Pinpoint the cell where the given text exists, returning its (X, Y) midpoint coordinate. 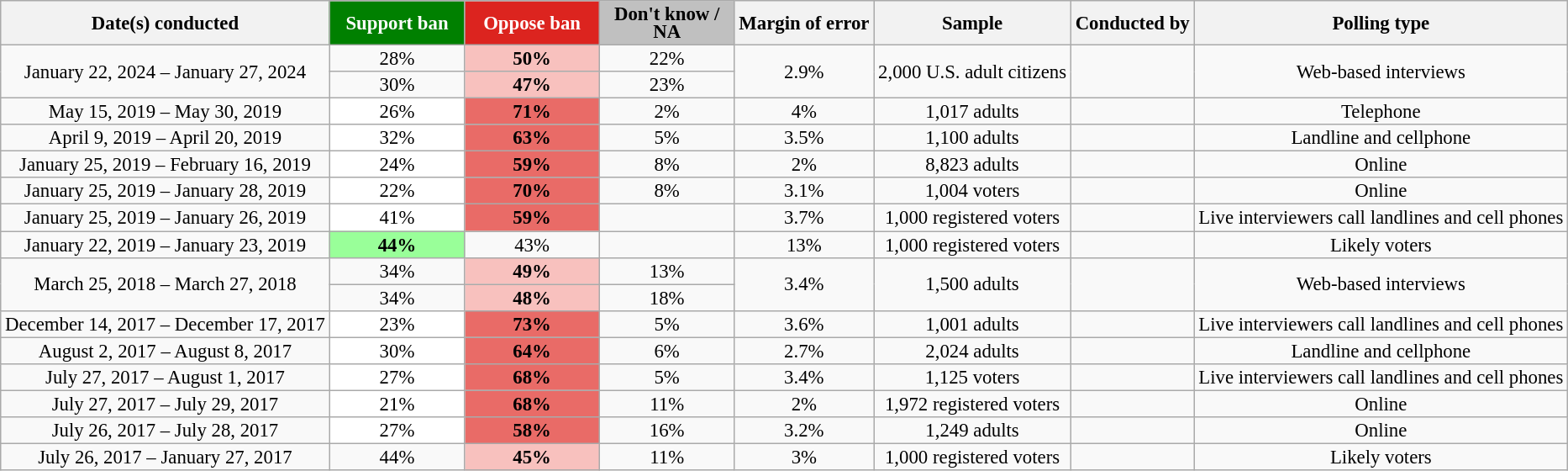
Sample (973, 24)
March 25, 2018 – March 27, 2018 (165, 284)
3.5% (804, 138)
1,001 adults (973, 324)
41% (397, 218)
18% (667, 298)
January 22, 2019 – January 23, 2019 (165, 245)
6% (667, 351)
1,249 adults (973, 431)
45% (533, 457)
July 27, 2017 – July 29, 2017 (165, 404)
47% (533, 85)
24% (397, 165)
73% (533, 324)
January 25, 2019 – January 28, 2019 (165, 192)
1,004 voters (973, 192)
April 9, 2019 – April 20, 2019 (165, 138)
2,024 adults (973, 351)
December 14, 2017 – December 17, 2017 (165, 324)
8,823 adults (973, 165)
July 26, 2017 – July 28, 2017 (165, 431)
Don't know / NA (667, 24)
1,017 adults (973, 112)
January 22, 2024 – January 27, 2024 (165, 72)
48% (533, 298)
Date(s) conducted (165, 24)
26% (397, 112)
January 25, 2019 – January 26, 2019 (165, 218)
Support ban (397, 24)
70% (533, 192)
3.1% (804, 192)
3.6% (804, 324)
July 26, 2017 – January 27, 2017 (165, 457)
2.7% (804, 351)
3.2% (804, 431)
50% (533, 59)
January 25, 2019 – February 16, 2019 (165, 165)
2.9% (804, 72)
1,125 voters (973, 378)
May 15, 2019 – May 30, 2019 (165, 112)
3% (804, 457)
28% (397, 59)
21% (397, 404)
Oppose ban (533, 24)
43% (533, 245)
1,500 adults (973, 284)
3.7% (804, 218)
16% (667, 431)
49% (533, 271)
4% (804, 112)
Margin of error (804, 24)
August 2, 2017 – August 8, 2017 (165, 351)
Telephone (1381, 112)
32% (397, 138)
1,100 adults (973, 138)
2,000 U.S. adult citizens (973, 72)
July 27, 2017 – August 1, 2017 (165, 378)
71% (533, 112)
Conducted by (1133, 24)
1,972 registered voters (973, 404)
63% (533, 138)
64% (533, 351)
Polling type (1381, 24)
58% (533, 431)
